Return the [x, y] coordinate for the center point of the cell that contains the specified text.  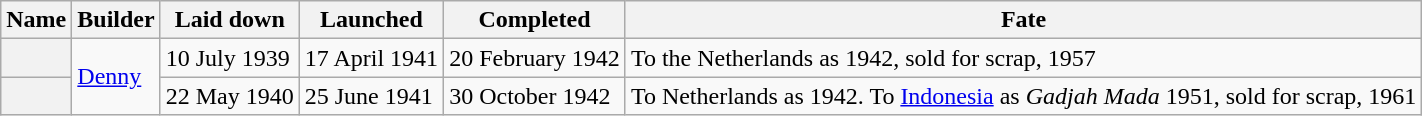
Laid down [230, 20]
17 April 1941 [371, 58]
30 October 1942 [535, 96]
Builder [116, 20]
To Netherlands as 1942. To Indonesia as Gadjah Mada 1951, sold for scrap, 1961 [1023, 96]
Name [36, 20]
10 July 1939 [230, 58]
Completed [535, 20]
To the Netherlands as 1942, sold for scrap, 1957 [1023, 58]
Denny [116, 77]
25 June 1941 [371, 96]
Launched [371, 20]
20 February 1942 [535, 58]
22 May 1940 [230, 96]
Fate [1023, 20]
